For the text-containing cell, return its midpoint in [x, y] coordinate format. 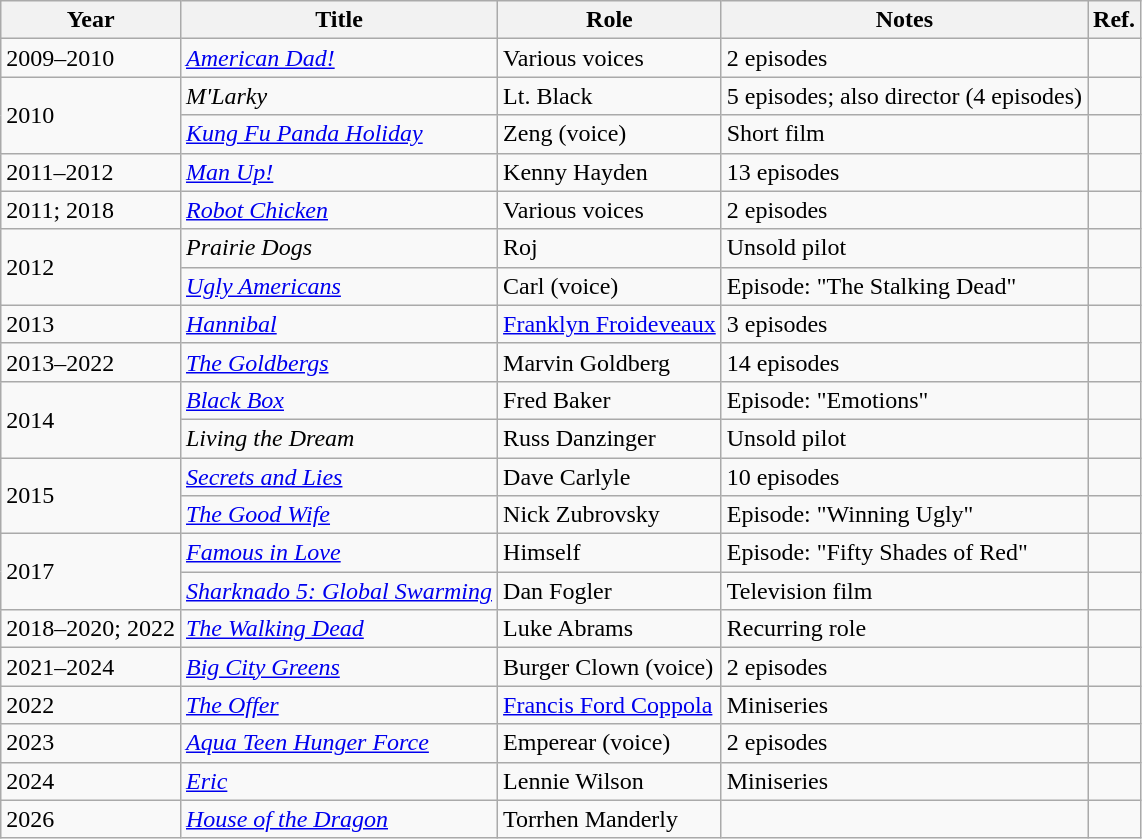
Recurring role [904, 629]
Secrets and Lies [338, 477]
2011; 2018 [91, 210]
Fred Baker [610, 400]
The Offer [338, 705]
Zeng (voice) [610, 134]
2013–2022 [91, 362]
The Good Wife [338, 515]
13 episodes [904, 172]
2017 [91, 572]
Famous in Love [338, 553]
Franklyn Froideveaux [610, 324]
Marvin Goldberg [610, 362]
Living the Dream [338, 438]
Torrhen Manderly [610, 819]
2015 [91, 496]
2012 [91, 267]
Luke Abrams [610, 629]
Big City Greens [338, 667]
Hannibal [338, 324]
Dan Fogler [610, 591]
2018–2020; 2022 [91, 629]
2010 [91, 115]
Short film [904, 134]
Man Up! [338, 172]
House of the Dragon [338, 819]
2009–2010 [91, 58]
Lennie Wilson [610, 781]
Carl (voice) [610, 286]
M'Larky [338, 96]
Ref. [1114, 20]
Episode: "Fifty Shades of Red" [904, 553]
3 episodes [904, 324]
5 episodes; also director (4 episodes) [904, 96]
2024 [91, 781]
Role [610, 20]
Russ Danzinger [610, 438]
2011–2012 [91, 172]
Burger Clown (voice) [610, 667]
Ugly Americans [338, 286]
10 episodes [904, 477]
2013 [91, 324]
14 episodes [904, 362]
Episode: "Winning Ugly" [904, 515]
2014 [91, 419]
Kenny Hayden [610, 172]
Title [338, 20]
Emperear (voice) [610, 743]
Robot Chicken [338, 210]
Sharknado 5: Global Swarming [338, 591]
Kung Fu Panda Holiday [338, 134]
Nick Zubrovsky [610, 515]
Roj [610, 248]
2023 [91, 743]
2021–2024 [91, 667]
Episode: "The Stalking Dead" [904, 286]
2026 [91, 819]
American Dad! [338, 58]
Himself [610, 553]
The Walking Dead [338, 629]
Prairie Dogs [338, 248]
Year [91, 20]
Lt. Black [610, 96]
Notes [904, 20]
Episode: "Emotions" [904, 400]
Eric [338, 781]
Francis Ford Coppola [610, 705]
Black Box [338, 400]
The Goldbergs [338, 362]
2022 [91, 705]
Aqua Teen Hunger Force [338, 743]
Dave Carlyle [610, 477]
Television film [904, 591]
